Determine the (X, Y) coordinate at the center of the cell enclosing the given text.  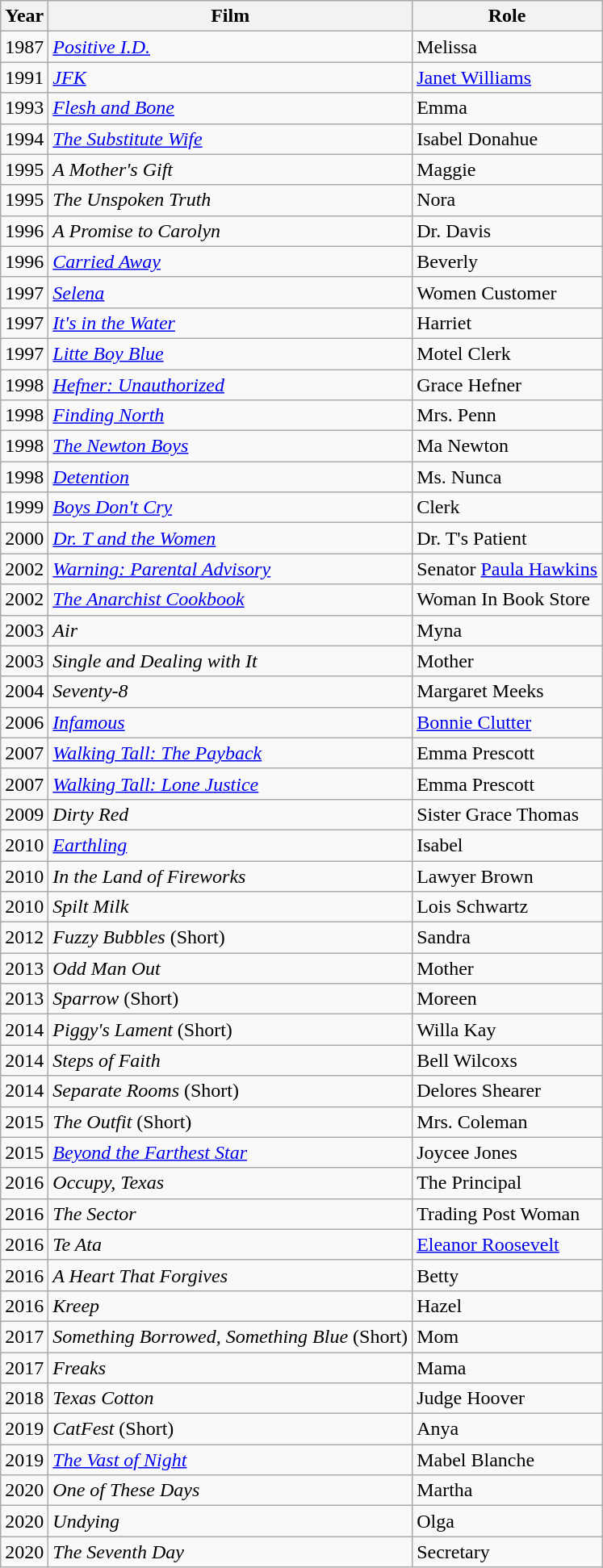
A Heart That Forgives (231, 1275)
The Unspoken Truth (231, 200)
Mama (507, 1368)
In the Land of Fireworks (231, 876)
JFK (231, 77)
2004 (24, 692)
Freaks (231, 1368)
Air (231, 630)
Dr. T and the Women (231, 538)
Te Ata (231, 1244)
Isabel (507, 845)
Eleanor Roosevelt (507, 1244)
Bell Wilcoxs (507, 1060)
Mrs. Coleman (507, 1122)
Texas Cotton (231, 1399)
Flesh and Bone (231, 108)
The Sector (231, 1214)
2000 (24, 538)
Walking Tall: The Payback (231, 753)
Dr. T's Patient (507, 538)
Woman In Book Store (507, 600)
The Substitute Wife (231, 139)
2009 (24, 814)
Senator Paula Hawkins (507, 569)
1994 (24, 139)
Piggy's Lament (Short) (231, 1030)
Single and Dealing with It (231, 661)
Earthling (231, 845)
Willa Kay (507, 1030)
Grace Hefner (507, 385)
Women Customer (507, 292)
Mom (507, 1336)
A Promise to Carolyn (231, 231)
The Anarchist Cookbook (231, 600)
Joycee Jones (507, 1152)
Odd Man Out (231, 968)
Ma Newton (507, 446)
Harriet (507, 323)
Litte Boy Blue (231, 353)
Finding North (231, 416)
One of These Days (231, 1491)
Betty (507, 1275)
Isabel Donahue (507, 139)
Infamous (231, 722)
Beyond the Farthest Star (231, 1152)
Emma (507, 108)
Sister Grace Thomas (507, 814)
The Principal (507, 1183)
1999 (24, 508)
Melissa (507, 47)
Separate Rooms (Short) (231, 1091)
2006 (24, 722)
2012 (24, 938)
Lois Schwartz (507, 907)
Steps of Faith (231, 1060)
Undying (231, 1521)
Occupy, Texas (231, 1183)
Year (24, 16)
It's in the Water (231, 323)
Selena (231, 292)
Motel Clerk (507, 353)
Judge Hoover (507, 1399)
Kreep (231, 1306)
Sparrow (Short) (231, 999)
Trading Post Woman (507, 1214)
Hazel (507, 1306)
The Vast of Night (231, 1460)
The Newton Boys (231, 446)
Sandra (507, 938)
1991 (24, 77)
The Seventh Day (231, 1552)
Film (231, 16)
Detention (231, 477)
Delores Shearer (507, 1091)
Walking Tall: Lone Justice (231, 784)
Clerk (507, 508)
Maggie (507, 169)
Myna (507, 630)
Nora (507, 200)
Positive I.D. (231, 47)
Bonnie Clutter (507, 722)
Secretary (507, 1552)
Mabel Blanche (507, 1460)
Carried Away (231, 261)
Janet Williams (507, 77)
Ms. Nunca (507, 477)
Moreen (507, 999)
Seventy-8 (231, 692)
Hefner: Unauthorized (231, 385)
Mrs. Penn (507, 416)
Anya (507, 1429)
Boys Don't Cry (231, 508)
2018 (24, 1399)
1987 (24, 47)
Olga (507, 1521)
Warning: Parental Advisory (231, 569)
Martha (507, 1491)
1993 (24, 108)
Dr. Davis (507, 231)
Fuzzy Bubbles (Short) (231, 938)
CatFest (Short) (231, 1429)
Spilt Milk (231, 907)
Margaret Meeks (507, 692)
Something Borrowed, Something Blue (Short) (231, 1336)
Beverly (507, 261)
The Outfit (Short) (231, 1122)
A Mother's Gift (231, 169)
Role (507, 16)
Dirty Red (231, 814)
Lawyer Brown (507, 876)
